Extract the [x, y] coordinate from the center of the cell holding the provided text.  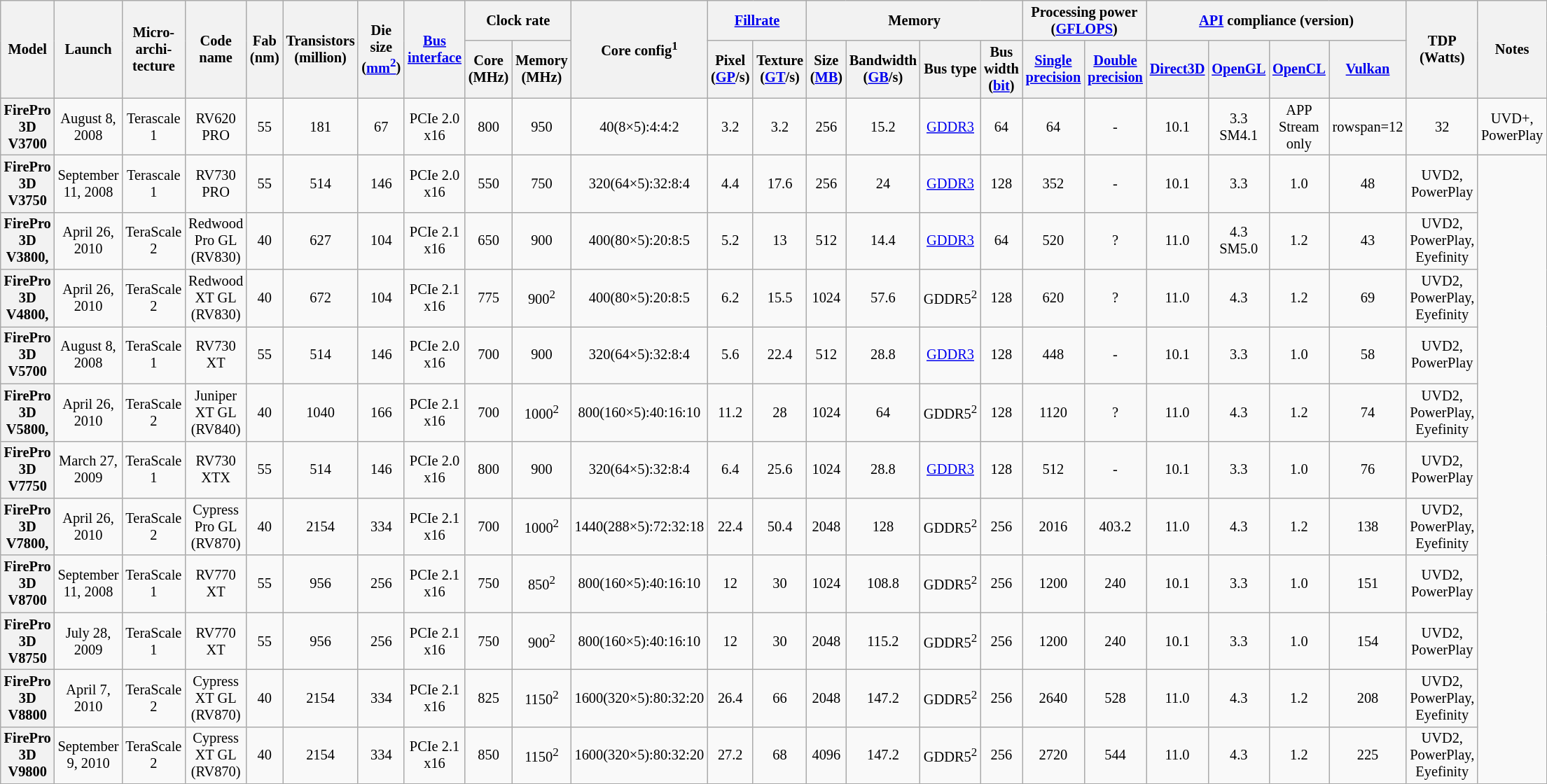
50.4 [779, 526]
25.6 [779, 470]
74 [1368, 412]
28 [779, 412]
950 [541, 127]
166 [381, 412]
672 [321, 298]
Model [28, 49]
Redwood Pro GL (RV830) [216, 241]
67 [381, 127]
17.6 [779, 183]
RV730 PRO [216, 183]
4096 [826, 755]
FirePro 3D V3750 [28, 183]
September 9, 2010 [88, 755]
April 7, 2010 [88, 698]
Pixel (GP/s) [730, 69]
26.4 [730, 698]
Code name [216, 49]
RV730 XT [216, 355]
825 [489, 698]
627 [321, 241]
Fillrate [757, 20]
57.6 [883, 298]
181 [321, 127]
24 [883, 183]
Vulkan [1368, 69]
Memory [915, 20]
Micro-archi-tecture [153, 49]
rowspan=12 [1368, 127]
2720 [1053, 755]
Memory (MHz) [541, 69]
Bandwidth (GB/s) [883, 69]
OpenGL [1238, 69]
1120 [1053, 412]
APP Stream only [1299, 127]
850 [489, 755]
32 [1442, 127]
March 27, 2009 [88, 470]
Core config1 [639, 49]
208 [1368, 698]
528 [1115, 698]
154 [1368, 641]
Texture (GT/s) [779, 69]
UVD+, PowerPlay [1512, 127]
1040 [321, 412]
520 [1053, 241]
8502 [541, 584]
58 [1368, 355]
FirePro 3D V5800, [28, 412]
2640 [1053, 698]
Direct3D [1178, 69]
14.4 [883, 241]
43 [1368, 241]
448 [1053, 355]
Clock rate [518, 20]
FirePro 3D V9800 [28, 755]
40(8×5):4:4:2 [639, 127]
48 [1368, 183]
620 [1053, 298]
550 [489, 183]
OpenCL [1299, 69]
115.2 [883, 641]
FirePro 3D V8700 [28, 584]
FirePro 3D V3800, [28, 241]
6.2 [730, 298]
108.8 [883, 584]
Bus type [950, 69]
11.2 [730, 412]
FirePro 3D V5700 [28, 355]
RV730 XTX [216, 470]
FirePro 3D V8750 [28, 641]
69 [1368, 298]
352 [1053, 183]
76 [1368, 470]
138 [1368, 526]
Bus width (bit) [1001, 69]
Processing power(GFLOPS) [1084, 20]
API compliance (version) [1277, 20]
FirePro 3D V3700 [28, 127]
6.4 [730, 470]
15.5 [779, 298]
403.2 [1115, 526]
13 [779, 241]
Single precision [1053, 69]
5.6 [730, 355]
Transistors (million) [321, 49]
775 [489, 298]
68 [779, 755]
Fab (nm) [265, 49]
66 [779, 698]
225 [1368, 755]
Bus interface [434, 49]
3.3 SM4.1 [1238, 127]
5.2 [730, 241]
FirePro 3D V7750 [28, 470]
Launch [88, 49]
FirePro 3D V4800, [28, 298]
4.4 [730, 183]
Double precision [1115, 69]
Die size (mm2) [381, 49]
Notes [1512, 49]
TDP (Watts) [1442, 49]
Juniper XT GL (RV840) [216, 412]
15.2 [883, 127]
RV620 PRO [216, 127]
4.3 SM5.0 [1238, 241]
27.2 [730, 755]
Size (MB) [826, 69]
Cypress Pro GL (RV870) [216, 526]
FirePro 3D V7800, [28, 526]
1440(288×5):72:32:18 [639, 526]
151 [1368, 584]
544 [1115, 755]
650 [489, 241]
Redwood XT GL (RV830) [216, 298]
FirePro 3D V8800 [28, 698]
2016 [1053, 526]
July 28, 2009 [88, 641]
Core (MHz) [489, 69]
